Pinpoint the cell where the given text exists, returning its [X, Y] midpoint coordinate. 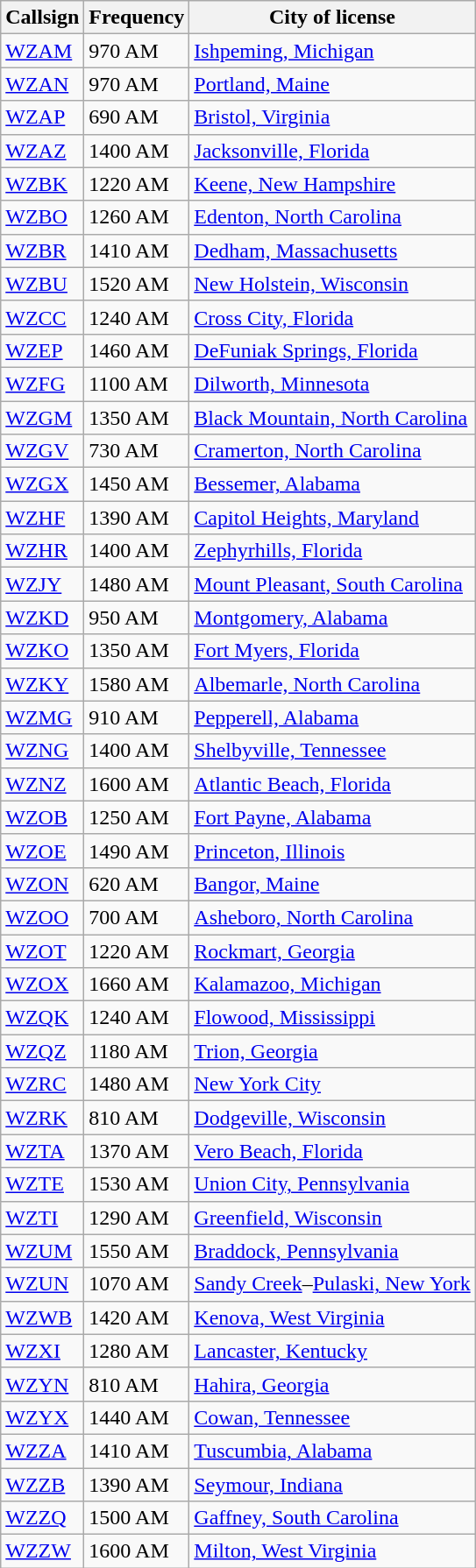
WZWB [42, 1317]
WZYX [42, 1417]
Frequency [137, 18]
WZFG [42, 384]
Dedham, Massachusetts [332, 251]
WZBK [42, 184]
WZRK [42, 1118]
Trion, Georgia [332, 1051]
1290 AM [137, 1218]
WZUM [42, 1251]
WZKO [42, 651]
WZGV [42, 451]
WZOX [42, 985]
WZHF [42, 518]
City of license [332, 18]
WZAN [42, 84]
1550 AM [137, 1251]
Sandy Creek–Pulaski, New York [332, 1284]
1440 AM [137, 1417]
1520 AM [137, 284]
1100 AM [137, 384]
1280 AM [137, 1351]
910 AM [137, 717]
Jacksonville, Florida [332, 151]
WZOT [42, 950]
Seymour, Indiana [332, 1485]
Kalamazoo, Michigan [332, 985]
Pepperell, Alabama [332, 717]
1250 AM [137, 817]
1660 AM [137, 985]
WZBR [42, 251]
WZTE [42, 1184]
Flowood, Mississippi [332, 1018]
WZAP [42, 117]
Edenton, North Carolina [332, 217]
Hahira, Georgia [332, 1384]
Milton, West Virginia [332, 1551]
WZAM [42, 51]
Union City, Pennsylvania [332, 1184]
WZAZ [42, 151]
Fort Payne, Alabama [332, 817]
WZYN [42, 1384]
New York City [332, 1084]
Cross City, Florida [332, 317]
1450 AM [137, 484]
WZTA [42, 1151]
Capitol Heights, Maryland [332, 518]
Asheboro, North Carolina [332, 917]
690 AM [137, 117]
WZZB [42, 1485]
Cowan, Tennessee [332, 1417]
1530 AM [137, 1184]
WZKY [42, 684]
Dilworth, Minnesota [332, 384]
New Holstein, Wisconsin [332, 284]
WZZQ [42, 1518]
1370 AM [137, 1151]
WZNZ [42, 784]
Montgomery, Alabama [332, 618]
Atlantic Beach, Florida [332, 784]
Tuscumbia, Alabama [332, 1451]
Bangor, Maine [332, 884]
WZCC [42, 317]
WZOB [42, 817]
WZRC [42, 1084]
WZUN [42, 1284]
730 AM [137, 451]
Keene, New Hampshire [332, 184]
620 AM [137, 884]
1500 AM [137, 1518]
WZTI [42, 1218]
1070 AM [137, 1284]
Bristol, Virginia [332, 117]
WZMG [42, 717]
Ishpeming, Michigan [332, 51]
Bessemer, Alabama [332, 484]
Dodgeville, Wisconsin [332, 1118]
1490 AM [137, 851]
700 AM [137, 917]
WZZW [42, 1551]
WZOO [42, 917]
WZGM [42, 418]
Lancaster, Kentucky [332, 1351]
Braddock, Pennsylvania [332, 1251]
1580 AM [137, 684]
Zephyrhills, Florida [332, 551]
WZNG [42, 751]
WZKD [42, 618]
Vero Beach, Florida [332, 1151]
WZBU [42, 284]
WZHR [42, 551]
Princeton, Illinois [332, 851]
WZON [42, 884]
Gaffney, South Carolina [332, 1518]
950 AM [137, 618]
WZXI [42, 1351]
Shelbyville, Tennessee [332, 751]
Rockmart, Georgia [332, 950]
DeFuniak Springs, Florida [332, 350]
1420 AM [137, 1317]
Albemarle, North Carolina [332, 684]
WZBO [42, 217]
WZQK [42, 1018]
Greenfield, Wisconsin [332, 1218]
1180 AM [137, 1051]
Cramerton, North Carolina [332, 451]
Black Mountain, North Carolina [332, 418]
Fort Myers, Florida [332, 651]
Mount Pleasant, South Carolina [332, 584]
Callsign [42, 18]
WZEP [42, 350]
WZGX [42, 484]
WZOE [42, 851]
1460 AM [137, 350]
Kenova, West Virginia [332, 1317]
Portland, Maine [332, 84]
WZJY [42, 584]
1260 AM [137, 217]
WZQZ [42, 1051]
WZZA [42, 1451]
